Find where the given text appears and provide that cell's center as (x, y) coordinate. 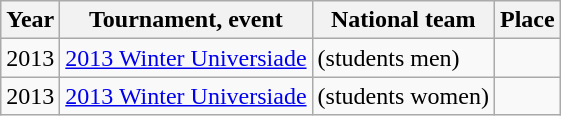
Year (30, 20)
Tournament, event (186, 20)
(students men) (403, 58)
Place (527, 20)
(students women) (403, 96)
National team (403, 20)
